For the text-containing cell, return its midpoint in [x, y] coordinate format. 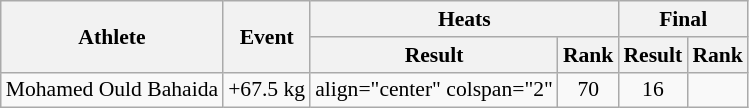
70 [588, 90]
Final [682, 19]
Athlete [112, 36]
Mohamed Ould Bahaida [112, 90]
+67.5 kg [266, 90]
align="center" colspan="2" [434, 90]
16 [652, 90]
Event [266, 36]
Heats [464, 19]
